Return [X, Y] of the center of cell containing provided text 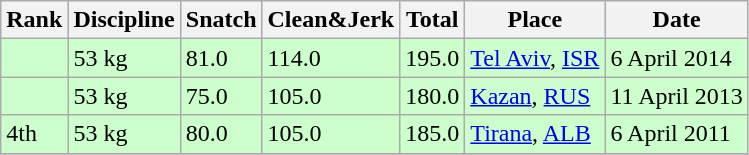
Tirana, ALB [535, 134]
Tel Aviv, ISR [535, 58]
Date [677, 20]
Clean&Jerk [331, 20]
4th [34, 134]
185.0 [432, 134]
114.0 [331, 58]
Rank [34, 20]
6 April 2011 [677, 134]
Kazan, RUS [535, 96]
Total [432, 20]
Place [535, 20]
75.0 [221, 96]
Discipline [124, 20]
180.0 [432, 96]
80.0 [221, 134]
6 April 2014 [677, 58]
195.0 [432, 58]
11 April 2013 [677, 96]
81.0 [221, 58]
Snatch [221, 20]
